Return the [x, y] coordinate for the center point of the cell that contains the specified text.  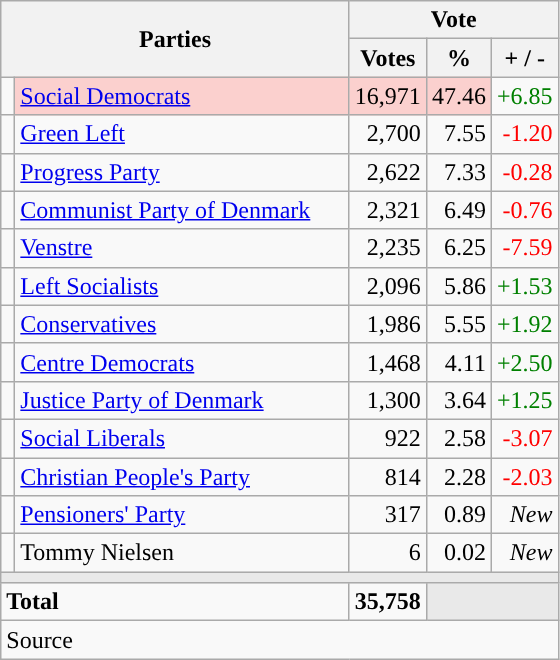
0.02 [458, 553]
6.25 [458, 248]
+ / - [524, 58]
2,321 [388, 210]
Votes [388, 58]
Pensioners' Party [182, 515]
3.64 [458, 400]
1,986 [388, 324]
2.58 [458, 438]
-7.59 [524, 248]
-3.07 [524, 438]
Left Socialists [182, 286]
Source [280, 640]
814 [388, 477]
317 [388, 515]
Centre Democrats [182, 362]
Social Democrats [182, 96]
2,096 [388, 286]
2,700 [388, 134]
2,622 [388, 172]
+1.92 [524, 324]
Progress Party [182, 172]
6 [388, 553]
2,235 [388, 248]
Green Left [182, 134]
Justice Party of Denmark [182, 400]
+1.53 [524, 286]
1,468 [388, 362]
16,971 [388, 96]
Conservatives [182, 324]
7.55 [458, 134]
Total [176, 602]
% [458, 58]
Venstre [182, 248]
Tommy Nielsen [182, 553]
Vote [454, 20]
-0.28 [524, 172]
-2.03 [524, 477]
4.11 [458, 362]
Communist Party of Denmark [182, 210]
+1.25 [524, 400]
1,300 [388, 400]
-1.20 [524, 134]
Christian People's Party [182, 477]
922 [388, 438]
-0.76 [524, 210]
2.28 [458, 477]
47.46 [458, 96]
7.33 [458, 172]
6.49 [458, 210]
35,758 [388, 602]
Parties [176, 39]
0.89 [458, 515]
+6.85 [524, 96]
Social Liberals [182, 438]
5.86 [458, 286]
+2.50 [524, 362]
5.55 [458, 324]
